Output the (X, Y) coordinate of the center of the cell containing the given text.  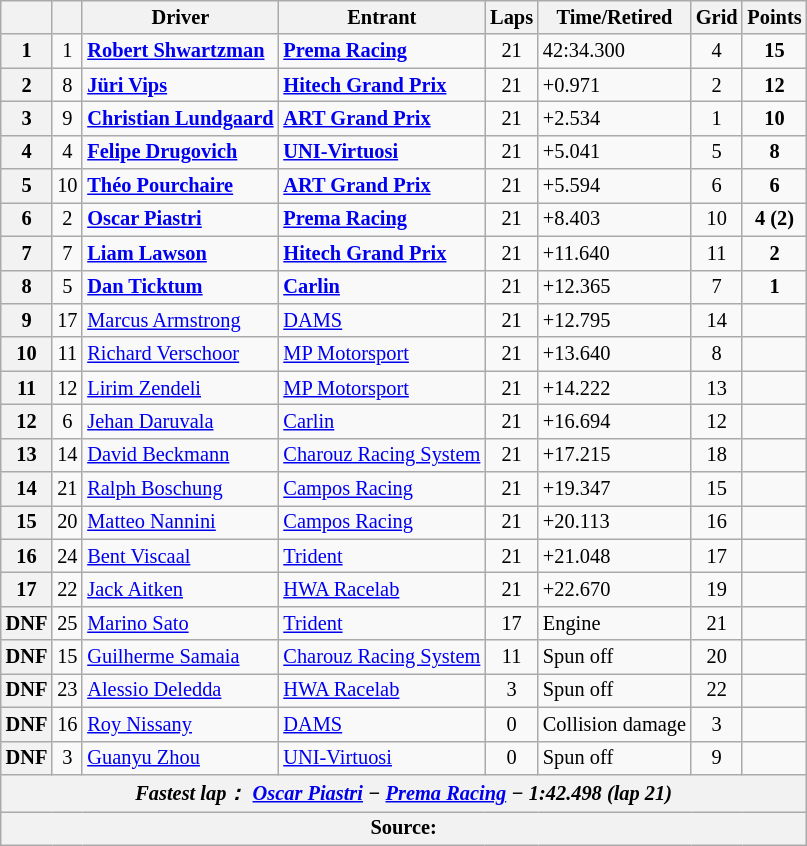
+21.048 (614, 556)
+13.640 (614, 354)
+5.041 (614, 152)
Collision damage (614, 724)
Roy Nissany (180, 724)
+11.640 (614, 253)
+22.670 (614, 589)
Matteo Nannini (180, 522)
Lirim Zendeli (180, 388)
Ralph Boschung (180, 489)
Jüri Vips (180, 85)
+20.113 (614, 522)
4 (2) (774, 219)
Christian Lundgaard (180, 118)
Engine (614, 623)
Felipe Drugovich (180, 152)
Fastest lap： Oscar Piastri − Prema Racing − 1:42.498 (lap 21) (404, 792)
Jehan Daruvala (180, 421)
+16.694 (614, 421)
Oscar Piastri (180, 219)
Alessio Deledda (180, 690)
+14.222 (614, 388)
Théo Pourchaire (180, 186)
+17.215 (614, 455)
+19.347 (614, 489)
Laps (512, 17)
Entrant (382, 17)
Robert Shwartzman (180, 51)
18 (717, 455)
24 (67, 556)
+12.795 (614, 320)
Guanyu Zhou (180, 758)
Marino Sato (180, 623)
Grid (717, 17)
+2.534 (614, 118)
25 (67, 623)
Guilherme Samaia (180, 657)
David Beckmann (180, 455)
+8.403 (614, 219)
23 (67, 690)
Marcus Armstrong (180, 320)
+0.971 (614, 85)
Jack Aitken (180, 589)
Bent Viscaal (180, 556)
Time/Retired (614, 17)
Points (774, 17)
+12.365 (614, 287)
Dan Ticktum (180, 287)
Source: (404, 828)
+5.594 (614, 186)
42:34.300 (614, 51)
19 (717, 589)
Driver (180, 17)
Liam Lawson (180, 253)
Richard Verschoor (180, 354)
